Determine the [x, y] coordinate at the center of the cell enclosing the given text.  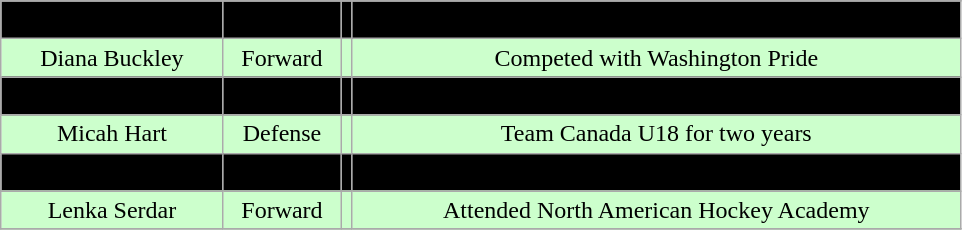
Member of Team Canada U18 [656, 20]
Lenka Serdar [112, 210]
Pippy Gerace [112, 96]
Played on Team Canada U18 alongside Boissonnault and Hart [656, 172]
Micah Hart [112, 134]
Defense [282, 134]
Diana Buckley [112, 58]
travelled to Canada to play for the Etobicoke Jr. Dolphins [656, 96]
Goaltender [282, 20]
Competed with Washington Pride [656, 58]
Attended North American Hockey Academy [656, 210]
Marlene Boissonnault [112, 20]
Christian Higham [112, 172]
Team Canada U18 for two years [656, 134]
